Determine the [x, y] coordinate at the center of the cell enclosing the given text.  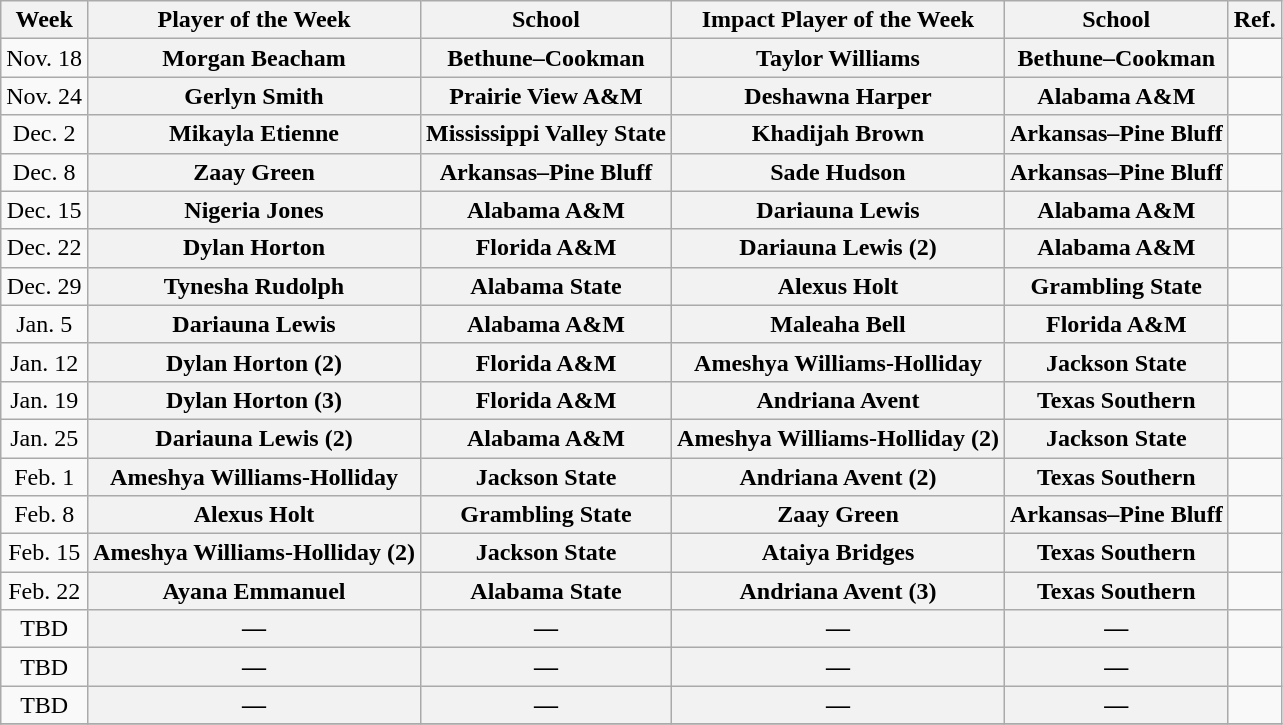
Nov. 24 [44, 96]
Andriana Avent [838, 400]
Dec. 15 [44, 210]
Taylor Williams [838, 58]
Dec. 2 [44, 134]
Jan. 25 [44, 438]
Mississippi Valley State [546, 134]
Tynesha Rudolph [254, 286]
Jan. 5 [44, 324]
Dylan Horton [254, 248]
Gerlyn Smith [254, 96]
Prairie View A&M [546, 96]
Andriana Avent (3) [838, 591]
Sade Hudson [838, 172]
Nigeria Jones [254, 210]
Khadijah Brown [838, 134]
Dec. 22 [44, 248]
Week [44, 20]
Dec. 29 [44, 286]
Deshawna Harper [838, 96]
Jan. 19 [44, 400]
Feb. 22 [44, 591]
Andriana Avent (2) [838, 477]
Feb. 15 [44, 553]
Ayana Emmanuel [254, 591]
Feb. 8 [44, 515]
Morgan Beacham [254, 58]
Ref. [1254, 20]
Feb. 1 [44, 477]
Jan. 12 [44, 362]
Player of the Week [254, 20]
Maleaha Bell [838, 324]
Nov. 18 [44, 58]
Ataiya Bridges [838, 553]
Mikayla Etienne [254, 134]
Dylan Horton (3) [254, 400]
Impact Player of the Week [838, 20]
Dec. 8 [44, 172]
Dylan Horton (2) [254, 362]
